For the text-containing cell, return its midpoint in [X, Y] coordinate format. 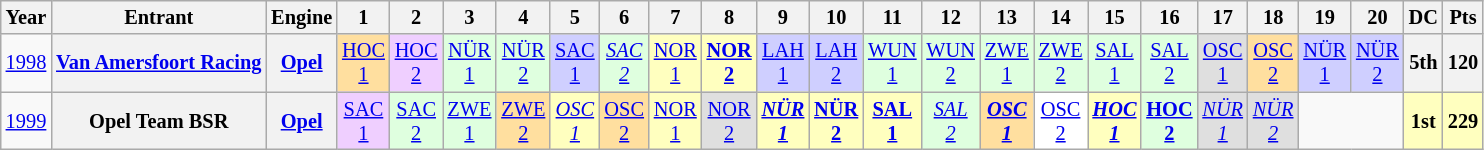
20 [1378, 17]
1999 [26, 121]
1st [1424, 121]
10 [836, 17]
19 [1324, 17]
2 [416, 17]
5 [574, 17]
14 [1061, 17]
6 [624, 17]
DC [1424, 17]
13 [1007, 17]
WUN1 [892, 63]
3 [470, 17]
4 [523, 17]
15 [1115, 17]
120 [1463, 63]
18 [1273, 17]
WUN2 [950, 63]
Opel Team BSR [158, 121]
1998 [26, 63]
12 [950, 17]
Entrant [158, 17]
229 [1463, 121]
7 [676, 17]
LAH1 [784, 63]
Year [26, 17]
16 [1169, 17]
8 [730, 17]
LAH2 [836, 63]
17 [1222, 17]
1 [364, 17]
Van Amersfoort Racing [158, 63]
Engine [302, 17]
5th [1424, 63]
Pts [1463, 17]
11 [892, 17]
9 [784, 17]
